Provide the [x, y] coordinate of the cell's center where the given text is located.  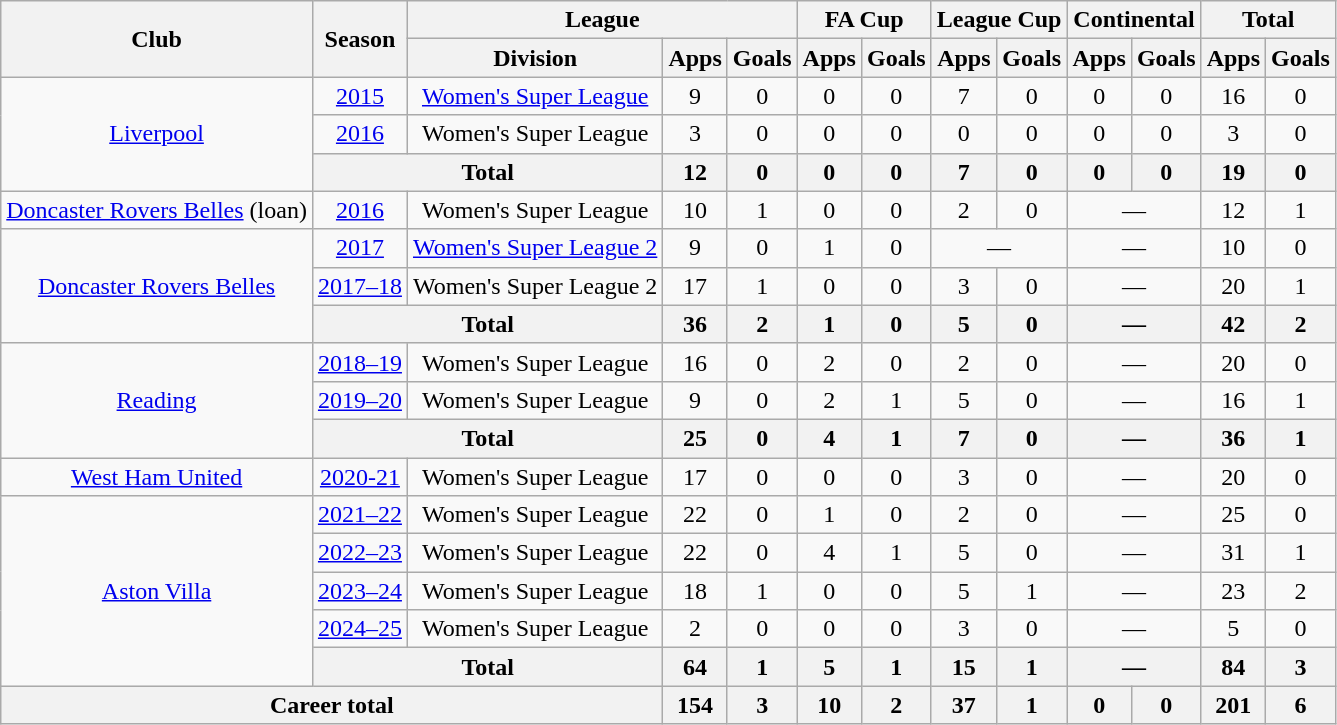
Aston Villa [157, 591]
19 [1233, 172]
2015 [360, 96]
2021–22 [360, 515]
84 [1233, 667]
Doncaster Rovers Belles (loan) [157, 210]
31 [1233, 553]
Season [360, 39]
37 [964, 705]
Reading [157, 400]
2020-21 [360, 477]
League Cup [999, 20]
Continental [1134, 20]
2017 [360, 248]
64 [695, 667]
West Ham United [157, 477]
154 [695, 705]
2024–25 [360, 629]
Doncaster Rovers Belles [157, 286]
FA Cup [864, 20]
2019–20 [360, 400]
2023–24 [360, 591]
15 [964, 667]
2017–18 [360, 286]
2022–23 [360, 553]
42 [1233, 324]
23 [1233, 591]
Career total [332, 705]
League [602, 20]
18 [695, 591]
201 [1233, 705]
Liverpool [157, 134]
Club [157, 39]
6 [1301, 705]
Division [534, 58]
2018–19 [360, 362]
